For the text-containing cell, return its midpoint in [X, Y] coordinate format. 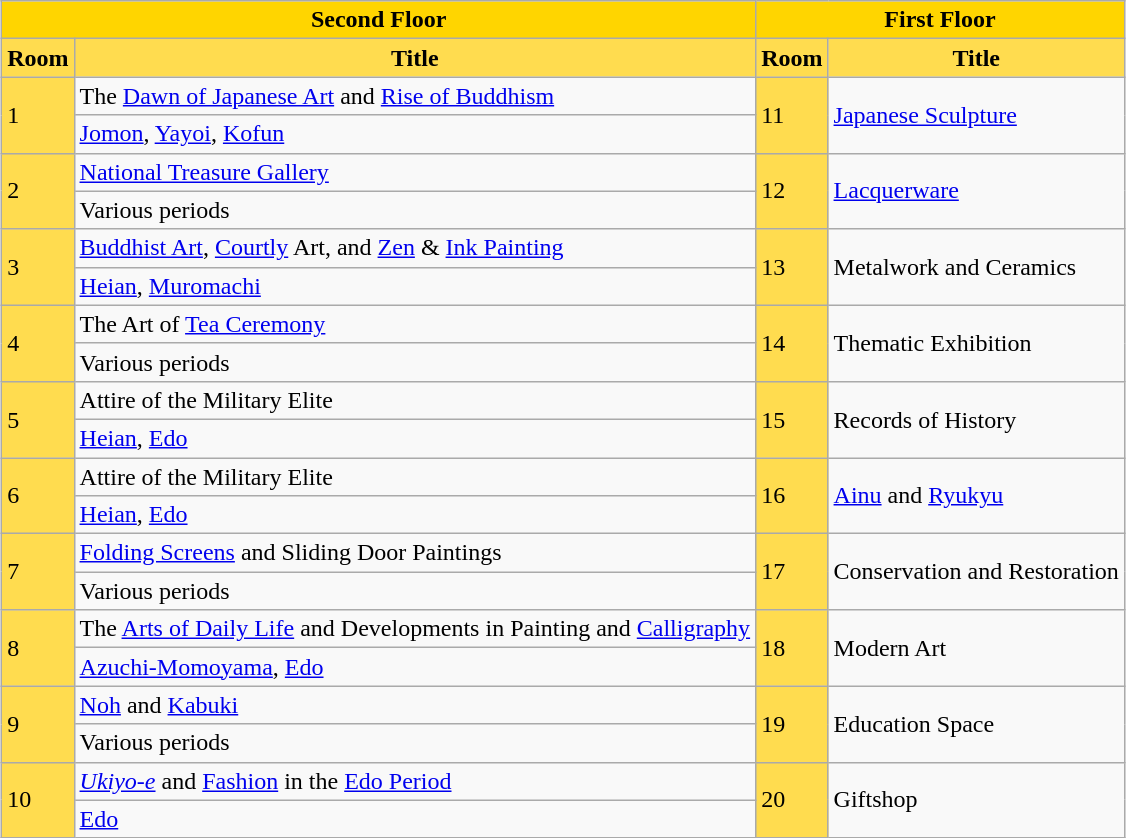
Giftshop [976, 800]
1 [38, 115]
Ainu and Ryukyu [976, 496]
15 [792, 419]
8 [38, 648]
The Arts of Daily Life and Developments in Painting and Calligraphy [415, 629]
Folding Screens and Sliding Door Paintings [415, 553]
10 [38, 800]
Records of History [976, 419]
National Treasure Gallery [415, 172]
Metalwork and Ceramics [976, 267]
Second Floor [379, 20]
Conservation and Restoration [976, 572]
19 [792, 724]
Jomon, Yayoi, Kofun [415, 134]
13 [792, 267]
14 [792, 343]
Buddhist Art, Courtly Art, and Zen & Ink Painting [415, 248]
Thematic Exhibition [976, 343]
Heian, Muromachi [415, 286]
2 [38, 191]
5 [38, 419]
The Dawn of Japanese Art and Rise of Buddhism [415, 96]
3 [38, 267]
Noh and Kabuki [415, 705]
16 [792, 496]
12 [792, 191]
17 [792, 572]
Azuchi-Momoyama, Edo [415, 667]
7 [38, 572]
Ukiyo-e and Fashion in the Edo Period [415, 781]
Education Space [976, 724]
18 [792, 648]
20 [792, 800]
Japanese Sculpture [976, 115]
4 [38, 343]
Edo [415, 819]
9 [38, 724]
11 [792, 115]
6 [38, 496]
The Art of Tea Ceremony [415, 324]
First Floor [940, 20]
Modern Art [976, 648]
Lacquerware [976, 191]
